Locate the cell with the specified text and output its (X, Y) center coordinate. 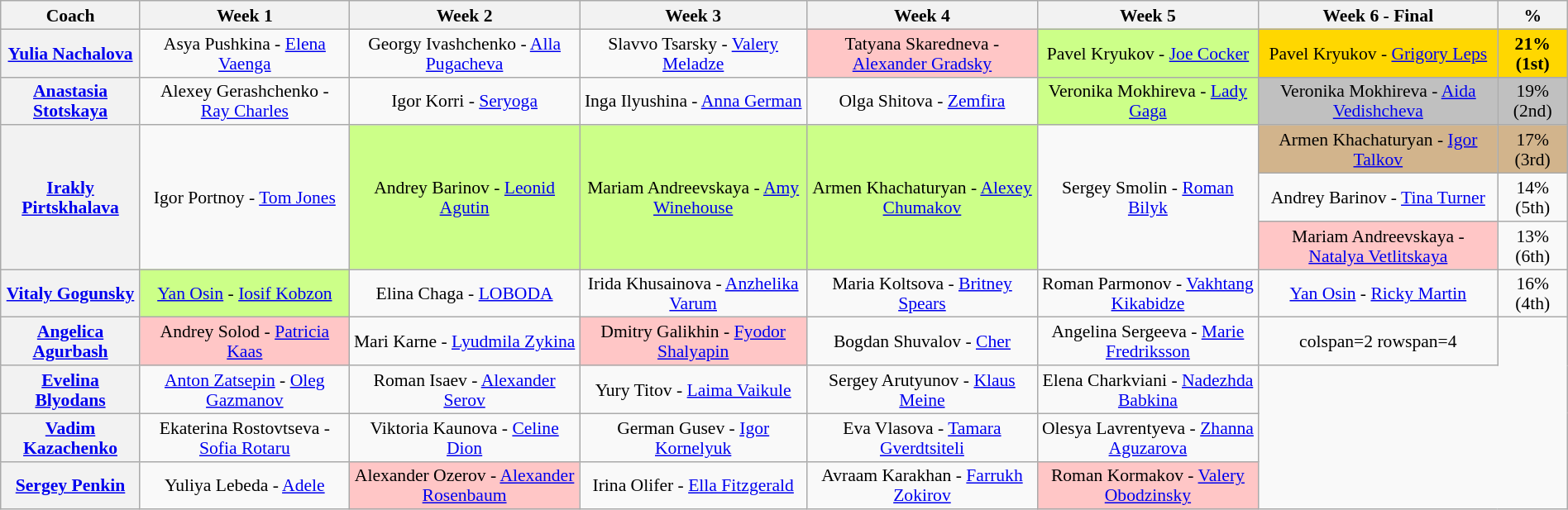
Week 3 (693, 15)
Irakly Pirtskhalava (71, 198)
Week 5 (1148, 15)
% (1532, 15)
Evelina Blyodans (71, 389)
13% (6th) (1532, 245)
Georgy Ivashchenko - Alla Pugacheva (464, 53)
Roman Isaev - Alexander Serov (464, 389)
Sergey Arutyunov - Klaus Meine (923, 389)
Week 4 (923, 15)
Vadim Kazachenko (71, 437)
19% (2nd) (1532, 101)
Armen Khachaturyan - Igor Talkov (1378, 150)
Yan Osin - Iosif Kobzon (245, 293)
Igor Korri - Seryoga (464, 101)
Yan Osin - Ricky Martin (1378, 293)
Alexander Ozerov - Alexander Rosenbaum (464, 485)
Yury Titov - Laima Vaikule (693, 389)
Olesya Lavrentyeva - Zhanna Aguzarova (1148, 437)
Anastasia Stotskaya (71, 101)
17% (3rd) (1532, 150)
Angelina Sergeeva - Marie Fredriksson (1148, 341)
Alexey Gerashchenko - Ray Charles (245, 101)
Bogdan Shuvalov - Cher (923, 341)
Olga Shitova - Zemfira (923, 101)
Ekaterina Rostovtseva - Sofia Rotaru (245, 437)
Asya Pushkina - Elena Vaenga (245, 53)
German Gusev - Igor Kornelyuk (693, 437)
Anton Zatsepin - Oleg Gazmanov (245, 389)
Roman Parmonov - Vakhtang Kikabidze (1148, 293)
Week 2 (464, 15)
Mariam Andreevskaya - Amy Winehouse (693, 198)
Avraam Karakhan - Farrukh Zokirov (923, 485)
Week 1 (245, 15)
Maria Koltsova - Britney Spears (923, 293)
Veronika Mokhireva - Aida Vedishcheva (1378, 101)
Vitaly Gogunsky (71, 293)
Sergey Smolin - Roman Bilyk (1148, 198)
Mari Karne - Lyudmila Zykina (464, 341)
Dmitry Galikhin - Fyodor Shalyapin (693, 341)
Sergey Penkin (71, 485)
Andrey Barinov - Leonid Agutin (464, 198)
Irida Khusainova - Anzhelika Varum (693, 293)
Angelica Agurbash (71, 341)
Andrey Barinov - Tina Turner (1378, 198)
Inga Ilyushina - Anna German (693, 101)
Elena Charkviani - Nadezhda Babkina (1148, 389)
Week 6 - Final (1378, 15)
16% (4th) (1532, 293)
Irina Olifer - Ella Fitzgerald (693, 485)
Yuliya Lebeda - Adele (245, 485)
Eva Vlasova - Tamara Gverdtsiteli (923, 437)
Armen Khachaturyan - Alexey Chumakov (923, 198)
14% (5th) (1532, 198)
21% (1st) (1532, 53)
Slavvo Tsarsky - Valery Meladze (693, 53)
Elina Chaga - LOBODA (464, 293)
Mariam Andreevskaya - Natalya Vetlitskaya (1378, 245)
Pavel Kryukov - Joe Cocker (1148, 53)
Coach (71, 15)
Roman Kormakov - Valery Obodzinsky (1148, 485)
colspan=2 rowspan=4 (1378, 341)
Tatyana Skaredneva - Alexander Gradsky (923, 53)
Viktoria Kaunova - Celine Dion (464, 437)
Veronika Mokhireva - Lady Gaga (1148, 101)
Igor Portnoy - Tom Jones (245, 198)
Yulia Nachalova (71, 53)
Andrey Solod - Patricia Kaas (245, 341)
Pavel Kryukov - Grigory Leps (1378, 53)
